Search for the cell housing the specified text and yield its [X, Y] center coordinate. 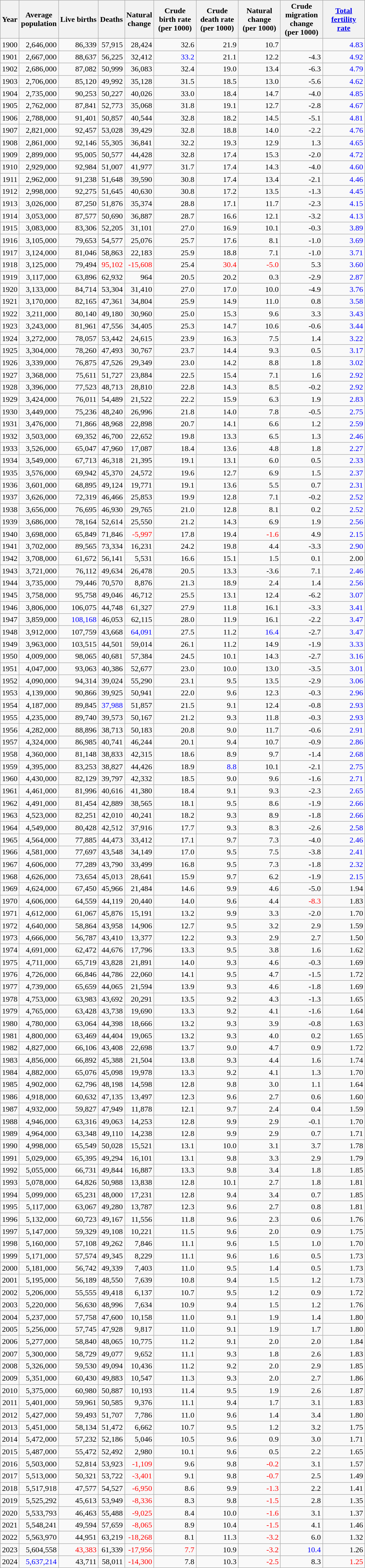
4,711,000 [39, 962]
Crude death rate (per 1000) [217, 19]
2005 [10, 1329]
32,412 [139, 57]
2,962,000 [39, 179]
52,614 [111, 522]
76,011 [79, 400]
64,826 [79, 1183]
78,057 [79, 338]
10,158 [139, 1317]
92,457 [79, 130]
3.9 [259, 1023]
20,440 [139, 901]
87,841 [79, 106]
91,238 [79, 179]
4.76 [344, 130]
1900 [10, 45]
2.41 [344, 852]
1952 [10, 681]
2,998,000 [39, 192]
-3.8 [301, 852]
14.6 [175, 889]
5,147,000 [39, 1231]
1979 [10, 1011]
43,711 [79, 1562]
3.8 [259, 950]
71,866 [79, 424]
4,739,000 [39, 987]
5,132,000 [39, 1219]
1.62 [344, 950]
3,576,000 [39, 473]
2019 [10, 1500]
3,963,000 [39, 644]
2.83 [344, 400]
9,817 [139, 1329]
5,117,000 [39, 1207]
19.4 [217, 534]
58,011 [111, 1562]
60,430 [79, 1378]
39,797 [111, 779]
Crude migration change (per 1000) [301, 19]
22.2 [175, 400]
35,068 [139, 106]
4,946,000 [39, 1121]
82,251 [79, 816]
2,929,000 [39, 167]
87,250 [79, 204]
4,047,000 [39, 669]
52,186 [111, 1439]
25,076 [139, 240]
21,522 [139, 400]
1937 [10, 497]
4.67 [344, 106]
Live births [79, 19]
3,211,000 [39, 314]
81,046 [79, 253]
1961 [10, 791]
10,547 [139, 1378]
50,941 [139, 693]
1907 [10, 130]
1919 [10, 277]
1953 [10, 693]
7.7 [175, 1550]
1993 [10, 1183]
8.5 [259, 387]
40,681 [111, 656]
6,137 [139, 1293]
10,775 [139, 1341]
5,451,000 [39, 1427]
5.5 [259, 485]
4.81 [344, 118]
3,721,000 [39, 571]
22,060 [139, 975]
2,706,000 [39, 81]
58,840 [79, 1341]
1.57 [344, 1464]
1966 [10, 852]
Crude birth rate (per 1000) [175, 19]
21,484 [139, 889]
49,594 [79, 1525]
65,231 [79, 1195]
40,386 [111, 669]
28,424 [139, 45]
-8,065 [139, 1525]
34,804 [139, 302]
2.8 [301, 1500]
1990 [10, 1146]
8,876 [139, 583]
3.01 [344, 669]
57,659 [111, 1525]
28.7 [175, 216]
1955 [10, 717]
Averagepopulation [39, 19]
53,923 [111, 1464]
17,231 [139, 1195]
55,290 [139, 681]
68,895 [79, 485]
1.46 [344, 1525]
1999 [10, 1256]
1929 [10, 400]
51,648 [111, 179]
22.0 [175, 693]
12.9 [259, 142]
50,028 [111, 1146]
50,183 [139, 730]
4.13 [344, 216]
40,741 [111, 742]
1.37 [344, 1513]
93,063 [79, 669]
38,833 [111, 754]
2.59 [344, 424]
46,700 [111, 436]
13,497 [139, 1097]
49,180 [111, 314]
4,009,000 [39, 656]
2015 [10, 1452]
3.44 [344, 326]
22.8 [175, 387]
20.7 [175, 424]
1949 [10, 644]
44,676 [111, 950]
1915 [10, 228]
28.0 [175, 620]
42,512 [111, 828]
3,124,000 [39, 253]
28,641 [139, 877]
1.86 [344, 1378]
70,570 [111, 583]
31,101 [139, 228]
76,112 [79, 571]
4.46 [344, 179]
1.26 [344, 1550]
5,206,000 [39, 1293]
63,067 [79, 1207]
19,978 [139, 1072]
2.31 [344, 485]
1984 [10, 1072]
2011 [10, 1403]
107,759 [79, 632]
3,626,000 [39, 497]
2024 [10, 1562]
2,646,000 [39, 45]
56,742 [79, 1268]
32.4 [175, 69]
2.96 [344, 693]
4,624,000 [39, 889]
13.9 [175, 987]
49,280 [111, 1207]
3,601,000 [39, 485]
36,841 [139, 142]
22,183 [139, 253]
77,697 [79, 852]
2002 [10, 1293]
3,698,000 [39, 534]
47,526 [111, 363]
3.89 [344, 228]
46,463 [79, 1513]
5,517,918 [39, 1488]
2,762,000 [39, 106]
51,472 [111, 1427]
40,241 [139, 816]
6.6 [259, 424]
3,686,000 [39, 522]
59,329 [79, 1231]
65,719 [79, 962]
5,046 [139, 1439]
-2.5 [259, 1562]
39,590 [139, 179]
1902 [10, 69]
87,577 [79, 216]
1983 [10, 1060]
4,612,000 [39, 913]
8.4 [175, 1513]
16,887 [139, 1170]
4.85 [344, 94]
3.22 [344, 338]
43,548 [111, 852]
24.2 [175, 546]
5,513,000 [39, 1476]
2.5 [301, 1476]
17.6 [217, 240]
52,814 [79, 1464]
80,140 [79, 314]
1945 [10, 595]
1906 [10, 118]
43,410 [111, 938]
2021 [10, 1525]
53,442 [111, 338]
-0.5 [301, 412]
13.8 [175, 1060]
2.33 [344, 461]
4.15 [344, 204]
1963 [10, 816]
28,810 [139, 387]
30.4 [217, 265]
4,726,000 [39, 975]
4,902,000 [39, 1085]
43,383 [79, 1550]
5,472,000 [39, 1439]
25.7 [175, 240]
59,493 [79, 1415]
23.7 [175, 350]
73,654 [79, 877]
2.71 [344, 779]
50,887 [111, 1391]
2022 [10, 1537]
1.79 [344, 1158]
2,788,000 [39, 118]
4,523,000 [39, 816]
48,000 [111, 1195]
3.58 [344, 302]
48,713 [111, 387]
79,446 [79, 583]
16.3 [217, 338]
56,141 [111, 558]
2004 [10, 1317]
5,533,793 [39, 1513]
29,349 [139, 363]
4.0 [259, 1036]
50,167 [139, 717]
33.2 [175, 57]
4.92 [344, 57]
3,105,000 [39, 240]
67,713 [79, 461]
63,896 [79, 277]
50,321 [79, 1476]
62,115 [139, 620]
21,395 [139, 461]
4,800,000 [39, 1036]
3,735,000 [39, 583]
1.94 [344, 889]
59,827 [79, 1109]
2.37 [344, 473]
1972 [10, 925]
10,193 [139, 1391]
33.0 [175, 94]
62,932 [111, 277]
26,478 [139, 571]
2001 [10, 1280]
15,191 [139, 913]
1976 [10, 975]
86,339 [79, 45]
4.3 [259, 999]
45,388 [111, 1060]
26.1 [175, 644]
3.43 [344, 314]
0.3 [259, 277]
89,845 [79, 705]
55,305 [111, 142]
41,977 [139, 167]
5,637,214 [39, 1562]
78,260 [79, 350]
34,405 [139, 326]
2010 [10, 1391]
5,099,000 [39, 1195]
46,244 [139, 742]
43,692 [111, 999]
3,526,000 [39, 448]
48,065 [111, 1341]
7,786 [139, 1415]
5,181,000 [39, 1268]
Naturalchange [139, 19]
47,577 [79, 1488]
57,915 [111, 45]
44,786 [111, 975]
5,237,000 [39, 1317]
17.2 [217, 192]
5,548,241 [39, 1525]
56,189 [79, 1280]
1977 [10, 987]
43,738 [111, 1011]
49,262 [111, 1244]
1922 [10, 314]
58,134 [79, 1427]
64,091 [139, 632]
14,238 [139, 1133]
4,360,000 [39, 754]
39,024 [111, 681]
3.69 [344, 240]
1904 [10, 94]
5,525,292 [39, 1500]
20.2 [217, 277]
17.7 [175, 828]
51,727 [111, 375]
4,090,000 [39, 681]
67,450 [79, 889]
4,691,000 [39, 950]
5,375,000 [39, 1391]
1934 [10, 461]
73,334 [111, 546]
1950 [10, 656]
45,613 [79, 1500]
18.6 [175, 754]
3,912,000 [39, 632]
49,124 [111, 485]
45,876 [111, 913]
86,985 [79, 742]
19.9 [175, 497]
52,677 [139, 669]
81,454 [79, 803]
1957 [10, 742]
-0.1 [301, 1121]
14.5 [259, 118]
11,878 [139, 1109]
0.1 [301, 558]
1951 [10, 669]
25,853 [139, 497]
1958 [10, 754]
3,368,000 [39, 375]
1.49 [344, 1476]
83,253 [79, 767]
Deaths [111, 19]
41,380 [139, 791]
1912 [10, 192]
5,220,000 [39, 1305]
1954 [10, 705]
78,164 [79, 522]
4,998,000 [39, 1146]
43,408 [111, 1048]
2018 [10, 1488]
2,686,000 [39, 69]
43,790 [111, 864]
964 [139, 277]
1946 [10, 608]
3.33 [344, 644]
49,339 [111, 1268]
5,604,558 [39, 1550]
39,925 [111, 693]
95,102 [111, 265]
15.1 [217, 558]
4,765,000 [39, 1011]
Total fertility rate [344, 19]
2014 [10, 1439]
1920 [10, 289]
50,690 [111, 216]
63,983 [79, 999]
21.0 [175, 509]
4,581,000 [39, 852]
7,846 [139, 1244]
4,856,000 [39, 1060]
64,559 [79, 901]
2016 [10, 1464]
4.72 [344, 155]
38,565 [139, 803]
1931 [10, 424]
1923 [10, 326]
91,401 [79, 118]
33,412 [139, 840]
3.71 [344, 253]
1967 [10, 864]
5,277,000 [39, 1341]
3,708,000 [39, 558]
43,958 [111, 925]
14,253 [139, 1121]
6.3 [259, 400]
10,221 [139, 1231]
5,563,970 [39, 1537]
1.87 [344, 1391]
31.8 [175, 106]
3,304,000 [39, 350]
55,488 [111, 1513]
45,966 [111, 889]
-14,300 [139, 1562]
106,075 [79, 608]
47,960 [111, 448]
44,473 [111, 840]
1939 [10, 522]
1.50 [344, 938]
2009 [10, 1378]
4,827,000 [39, 1048]
1935 [10, 473]
77,523 [79, 387]
49,063 [111, 1121]
3,549,000 [39, 461]
79,653 [79, 240]
5,401,000 [39, 1403]
5,531 [139, 558]
47,135 [111, 1097]
85,120 [79, 81]
75,611 [79, 375]
39,573 [111, 717]
3,026,000 [39, 204]
3.06 [344, 681]
22.5 [175, 375]
3,702,000 [39, 546]
65,849 [79, 534]
5,160,000 [39, 1244]
2006 [10, 1341]
3.17 [344, 350]
-5,997 [139, 534]
46,712 [139, 595]
21.3 [175, 583]
62,796 [79, 1085]
48,550 [111, 1280]
1948 [10, 632]
4,282,000 [39, 730]
5,326,000 [39, 1366]
49,077 [111, 1354]
2000 [10, 1268]
1973 [10, 938]
1942 [10, 558]
49,046 [111, 595]
25.3 [175, 326]
1903 [10, 81]
-0.9 [301, 742]
3,125,000 [39, 265]
61,339 [111, 1550]
-2.8 [301, 106]
1918 [10, 265]
1901 [10, 57]
3,170,000 [39, 302]
56,787 [79, 938]
4.9 [301, 534]
-6.3 [301, 69]
2007 [10, 1354]
1982 [10, 1048]
92,275 [79, 192]
15.4 [217, 375]
38,713 [111, 730]
22,698 [139, 1048]
52,205 [111, 228]
81,961 [79, 326]
44,119 [111, 901]
65,659 [79, 987]
72,319 [79, 497]
24,615 [139, 338]
21.9 [217, 45]
42,010 [111, 816]
27.5 [175, 632]
50,585 [111, 1403]
31,410 [139, 289]
3,656,000 [39, 509]
44,426 [139, 767]
63,064 [79, 1023]
49,294 [111, 1158]
1927 [10, 375]
23.1 [175, 681]
Year [10, 19]
56,225 [111, 57]
1964 [10, 828]
2008 [10, 1366]
48,968 [111, 424]
20.1 [175, 742]
25,550 [139, 522]
-17,956 [139, 1550]
51,645 [111, 192]
25.0 [175, 314]
19,771 [139, 485]
-8,336 [139, 1500]
21,891 [139, 962]
51,707 [111, 1415]
44,748 [111, 608]
52,773 [111, 106]
108,168 [79, 620]
1909 [10, 155]
57,384 [139, 656]
87,082 [79, 69]
1914 [10, 216]
42,889 [111, 803]
46,053 [111, 620]
3,859,000 [39, 620]
55,472 [79, 1452]
58,863 [111, 253]
16.4 [259, 632]
11,556 [139, 1219]
1989 [10, 1133]
2.00 [344, 558]
3,806,000 [39, 608]
47,556 [111, 326]
10.3 [217, 1562]
60,632 [79, 1097]
4,882,000 [39, 1072]
4.45 [344, 192]
25.5 [175, 595]
1965 [10, 840]
21,594 [139, 987]
92,984 [79, 167]
-3.6 [259, 571]
14,598 [139, 1085]
35,128 [139, 81]
13,787 [139, 1207]
1991 [10, 1158]
88,896 [79, 730]
46,318 [111, 461]
57,108 [79, 1244]
1981 [10, 1036]
83,306 [79, 228]
63,348 [79, 1133]
1917 [10, 253]
58,864 [79, 925]
57,232 [79, 1439]
-2.6 [301, 828]
3,243,000 [39, 326]
51,876 [111, 204]
43,668 [111, 632]
47,928 [111, 1329]
-18,268 [139, 1537]
62,472 [79, 950]
3,503,000 [39, 436]
82,129 [79, 779]
28.8 [175, 204]
24,572 [139, 473]
59,014 [139, 644]
20.8 [175, 730]
3.76 [344, 289]
-9,025 [139, 1513]
1924 [10, 338]
16,231 [139, 546]
50,227 [111, 94]
4,932,000 [39, 1109]
53,722 [111, 1476]
10.8 [175, 1280]
5,351,000 [39, 1378]
1.0 [301, 1244]
1970 [10, 901]
3,272,000 [39, 338]
5,256,000 [39, 1329]
7,634 [139, 1305]
61,067 [79, 913]
5,427,000 [39, 1415]
1987 [10, 1109]
4,964,000 [39, 1133]
-6,950 [139, 1488]
94,314 [79, 681]
24.5 [175, 656]
2.27 [344, 448]
10.6 [259, 326]
47,600 [111, 1317]
1994 [10, 1195]
3,133,000 [39, 289]
1.63 [344, 1023]
2.90 [344, 546]
3.60 [344, 265]
57,745 [79, 1329]
18,666 [139, 1023]
6.2 [259, 877]
49,883 [111, 1378]
3.7 [301, 1146]
47,361 [111, 302]
2,735,000 [39, 94]
76,695 [79, 509]
1.78 [344, 1146]
4.65 [344, 142]
98,065 [79, 656]
82,165 [79, 302]
4.83 [344, 45]
1959 [10, 767]
44,404 [111, 1036]
11.9 [217, 620]
1971 [10, 913]
49,094 [111, 1366]
19.0 [217, 69]
1995 [10, 1207]
80,428 [79, 828]
2,861,000 [39, 142]
2020 [10, 1513]
46,466 [111, 497]
1.1 [301, 1085]
2,667,000 [39, 57]
59,961 [79, 1403]
53,028 [111, 130]
1916 [10, 240]
4,395,000 [39, 767]
35,374 [139, 204]
2.86 [344, 742]
2,899,000 [39, 155]
16.9 [217, 228]
3,424,000 [39, 400]
4,918,000 [39, 1097]
22,652 [139, 436]
57,758 [79, 1317]
44,951 [79, 1537]
23,884 [139, 375]
1913 [10, 204]
1996 [10, 1219]
50,857 [111, 118]
2.87 [344, 277]
5,195,000 [39, 1280]
38,827 [111, 767]
1.74 [344, 1060]
-4.9 [301, 289]
1974 [10, 950]
48,996 [111, 1305]
4.60 [344, 167]
10,436 [139, 1366]
-1.4 [301, 754]
1975 [10, 962]
-5.6 [301, 81]
3.16 [344, 656]
49,844 [111, 1170]
34,149 [139, 852]
1988 [10, 1121]
4,430,000 [39, 779]
2,821,000 [39, 130]
2.3 [259, 1219]
40,616 [111, 791]
4.8 [259, 448]
43,828 [111, 962]
48,198 [111, 1085]
103,515 [79, 644]
33,499 [139, 864]
47,949 [111, 1109]
17.8 [175, 534]
4.62 [344, 81]
1962 [10, 803]
81,996 [79, 791]
1978 [10, 999]
49,992 [111, 81]
23.9 [175, 338]
1.84 [344, 1341]
8,229 [139, 1256]
5.3 [301, 265]
54,577 [111, 240]
0.4 [301, 1109]
1.25 [344, 1562]
4,626,000 [39, 877]
2017 [10, 1476]
5,029,000 [39, 1158]
4,187,000 [39, 705]
63,469 [79, 1036]
-3.5 [301, 669]
36,887 [139, 216]
65,549 [79, 1146]
4,666,000 [39, 938]
36,083 [139, 69]
2.91 [344, 730]
75,236 [79, 412]
1985 [10, 1085]
1938 [10, 509]
89,740 [79, 717]
61,672 [79, 558]
31.7 [175, 167]
11.4 [175, 1391]
1998 [10, 1244]
56,630 [79, 1305]
1941 [10, 546]
9,652 [139, 1354]
42,332 [139, 779]
1.32 [344, 1537]
40,026 [139, 94]
1944 [10, 583]
3.02 [344, 363]
54,527 [111, 1488]
11.5 [175, 1231]
1910 [10, 167]
55,555 [79, 1293]
3,083,000 [39, 228]
66,892 [79, 1060]
89,565 [79, 546]
92,146 [79, 142]
4,780,000 [39, 1023]
1.41 [344, 1488]
90,253 [79, 94]
53,949 [111, 1500]
17,796 [139, 950]
1921 [10, 302]
66,106 [79, 1048]
1933 [10, 448]
3.41 [344, 608]
65,047 [79, 448]
44,428 [139, 155]
4,564,000 [39, 840]
15,521 [139, 1146]
84,714 [79, 289]
10.5 [175, 1439]
3,449,000 [39, 412]
31.5 [175, 81]
37,988 [111, 705]
5,487,000 [39, 1452]
5,055,000 [39, 1170]
1980 [10, 1023]
1969 [10, 889]
1992 [10, 1170]
81,148 [79, 754]
-0.7 [259, 1476]
19,065 [139, 1036]
40,630 [139, 192]
-8.3 [301, 901]
44,065 [111, 987]
45,370 [111, 473]
3,117,000 [39, 277]
4,139,000 [39, 693]
45,013 [111, 877]
21,504 [139, 1060]
49,345 [111, 1256]
1986 [10, 1097]
20,291 [139, 999]
6.5 [259, 436]
-5.1 [301, 118]
14.2 [217, 363]
1.35 [344, 1500]
30,960 [139, 314]
63,219 [111, 1537]
49,418 [111, 1293]
13,377 [139, 938]
90,866 [79, 693]
4.79 [344, 69]
-6.2 [301, 595]
52,492 [111, 1452]
53,304 [111, 289]
3,396,000 [39, 387]
2.58 [344, 828]
3.07 [344, 595]
13.7 [175, 1048]
40,544 [139, 118]
54,489 [111, 400]
37,916 [139, 828]
58,729 [79, 1354]
7,639 [139, 1280]
-1,109 [139, 1464]
47,493 [111, 350]
2003 [10, 1305]
3,053,000 [39, 216]
1.60 [344, 1097]
46,930 [111, 509]
49,634 [111, 571]
49,167 [111, 1219]
2.65 [344, 791]
1908 [10, 142]
1960 [10, 779]
21.1 [217, 57]
30,767 [139, 350]
2023 [10, 1550]
16,101 [139, 1158]
1926 [10, 363]
19.3 [217, 142]
4,491,000 [39, 803]
21.5 [175, 705]
13,838 [139, 1183]
25.4 [175, 265]
39,429 [139, 130]
42,315 [139, 754]
69,942 [79, 473]
63,428 [79, 1011]
19,690 [139, 1011]
5,503,000 [39, 1464]
1936 [10, 485]
1911 [10, 179]
1947 [10, 620]
32.6 [175, 45]
50,999 [111, 69]
1928 [10, 387]
4,235,000 [39, 717]
69,352 [79, 436]
1943 [10, 571]
1968 [10, 877]
-3,401 [139, 1476]
57,574 [79, 1256]
9,376 [139, 1403]
88,637 [79, 57]
95,758 [79, 595]
50,988 [111, 1183]
5,300,000 [39, 1354]
60,723 [79, 1219]
1956 [10, 730]
50,577 [111, 155]
45,098 [111, 1072]
59,530 [79, 1366]
60,980 [79, 1391]
4,549,000 [39, 828]
71,846 [111, 534]
44,501 [111, 644]
1905 [10, 106]
44,398 [111, 1023]
48,240 [111, 412]
51,007 [111, 167]
1930 [10, 412]
2012 [10, 1415]
51,857 [139, 705]
66,846 [79, 975]
95,005 [79, 155]
4,324,000 [39, 742]
79,494 [79, 265]
66,731 [79, 1170]
18.1 [175, 803]
1932 [10, 436]
14.4 [217, 350]
2013 [10, 1427]
49,108 [111, 1231]
16.8 [175, 864]
4,640,000 [39, 925]
4,753,000 [39, 999]
77,289 [79, 864]
77,885 [79, 840]
4,461,000 [39, 791]
61,327 [139, 608]
29,765 [139, 509]
65,395 [79, 1158]
1997 [10, 1231]
-15,608 [139, 265]
6,662 [139, 1427]
14,906 [139, 925]
3,339,000 [39, 363]
3,476,000 [39, 424]
17,087 [139, 448]
27.9 [175, 608]
21.8 [175, 412]
22,898 [139, 424]
Natural change (per 1000) [259, 19]
19.6 [175, 473]
26,996 [139, 412]
7,403 [139, 1268]
63,316 [79, 1121]
1940 [10, 534]
5,078,000 [39, 1183]
5,171,000 [39, 1256]
76,875 [79, 363]
65,076 [79, 1072]
1925 [10, 350]
3,758,000 [39, 595]
2.32 [344, 864]
-4.3 [301, 57]
2,980 [139, 1452]
49,110 [111, 1133]
32.2 [175, 142]
2.68 [344, 754]
